Detect which cell encompasses the target text, then output its (X, Y) center coordinate. 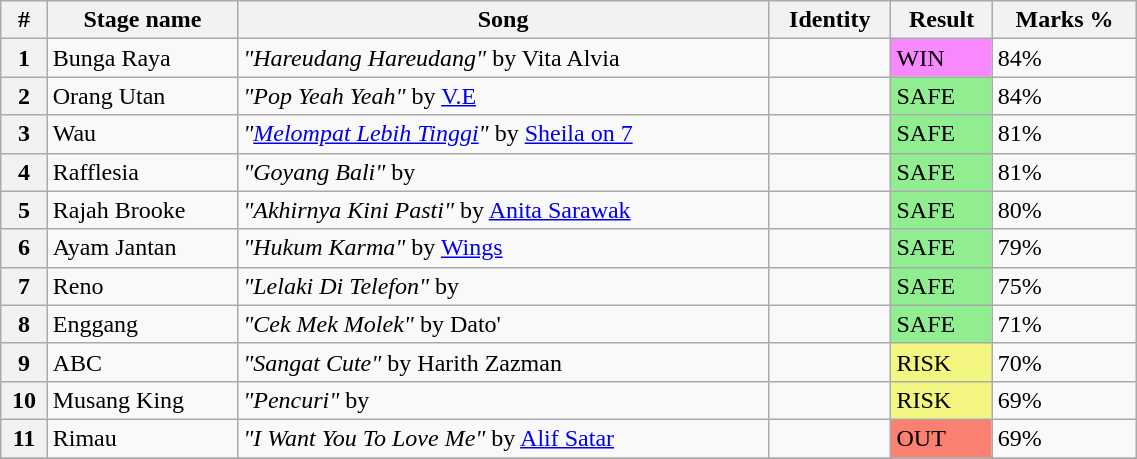
"Hukum Karma" by Wings (504, 248)
7 (24, 286)
Rajah Brooke (142, 210)
"Sangat Cute" by Harith Zazman (504, 362)
75% (1064, 286)
70% (1064, 362)
"Cek Mek Molek" by Dato' (504, 324)
OUT (942, 438)
ABC (142, 362)
5 (24, 210)
Bunga Raya (142, 58)
# (24, 20)
Stage name (142, 20)
WIN (942, 58)
9 (24, 362)
2 (24, 96)
"Melompat Lebih Tinggi" by Sheila on 7 (504, 134)
Result (942, 20)
"Pop Yeah Yeah" by V.E (504, 96)
80% (1064, 210)
"Hareudang Hareudang" by Vita Alvia (504, 58)
"Akhirnya Kini Pasti" by Anita Sarawak (504, 210)
Ayam Jantan (142, 248)
Orang Utan (142, 96)
Identity (830, 20)
Marks % (1064, 20)
79% (1064, 248)
Wau (142, 134)
11 (24, 438)
Rafflesia (142, 172)
Musang King (142, 400)
71% (1064, 324)
4 (24, 172)
Reno (142, 286)
Song (504, 20)
1 (24, 58)
6 (24, 248)
3 (24, 134)
"I Want You To Love Me" by Alif Satar (504, 438)
"Lelaki Di Telefon" by (504, 286)
Enggang (142, 324)
"Goyang Bali" by (504, 172)
8 (24, 324)
10 (24, 400)
"Pencuri" by (504, 400)
Rimau (142, 438)
